Identify which cell holds the provided text, then report its (x, y) central coordinate. 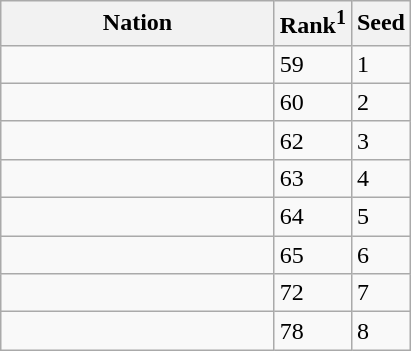
63 (312, 178)
60 (312, 102)
1 (380, 64)
Seed (380, 24)
72 (312, 293)
64 (312, 217)
8 (380, 331)
Rank1 (312, 24)
3 (380, 140)
4 (380, 178)
5 (380, 217)
78 (312, 331)
6 (380, 255)
62 (312, 140)
65 (312, 255)
7 (380, 293)
59 (312, 64)
Nation (138, 24)
2 (380, 102)
